Find where the given text appears and provide that cell's center as [X, Y] coordinate. 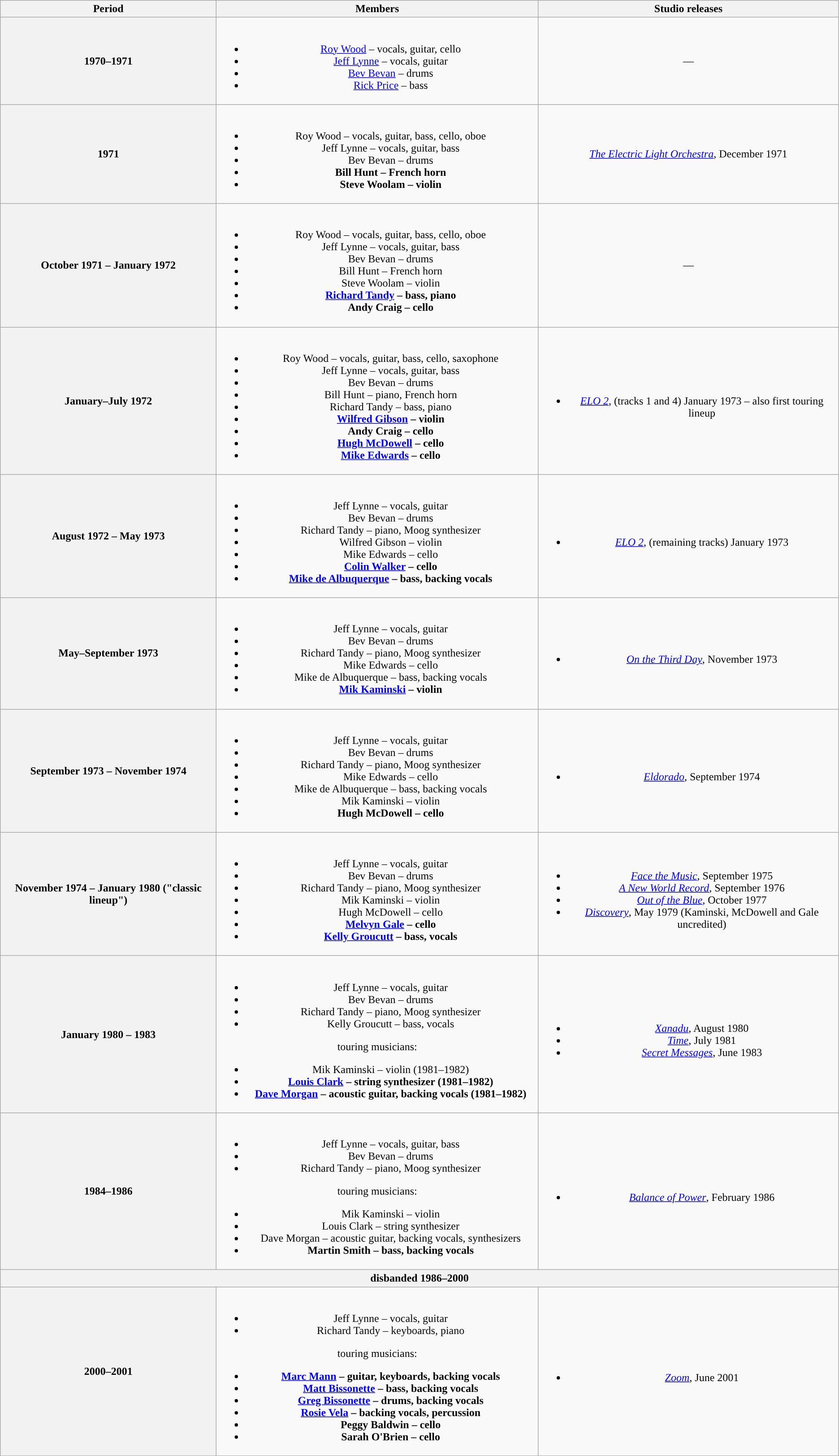
Roy Wood – vocals, guitar, bass, cello, oboeJeff Lynne – vocals, guitar, bassBev Bevan – drumsBill Hunt – French hornSteve Woolam – violin [377, 154]
disbanded 1986–2000 [419, 1278]
January 1980 – 1983 [108, 1034]
Balance of Power, February 1986 [688, 1191]
January–July 1972 [108, 401]
Xanadu, August 1980Time, July 1981Secret Messages, June 1983 [688, 1034]
Zoom, June 2001 [688, 1371]
ELO 2, (tracks 1 and 4) January 1973 – also first touring lineup [688, 401]
1970–1971 [108, 61]
Eldorado, September 1974 [688, 770]
September 1973 – November 1974 [108, 770]
2000–2001 [108, 1371]
October 1971 – January 1972 [108, 265]
On the Third Day, November 1973 [688, 653]
The Electric Light Orchestra, December 1971 [688, 154]
August 1972 – May 1973 [108, 536]
November 1974 – January 1980 ("classic lineup") [108, 894]
Members [377, 9]
Studio releases [688, 9]
ELO 2, (remaining tracks) January 1973 [688, 536]
Period [108, 9]
Roy Wood – vocals, guitar, celloJeff Lynne – vocals, guitarBev Bevan – drumsRick Price – bass [377, 61]
1984–1986 [108, 1191]
1971 [108, 154]
May–September 1973 [108, 653]
